Scan for the cell matching the given text and deliver its (x, y) coordinate at center. 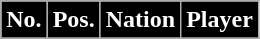
Player (220, 20)
No. (24, 20)
Nation (140, 20)
Pos. (74, 20)
